Provide the [X, Y] coordinate of the cell's center where the given text is located.  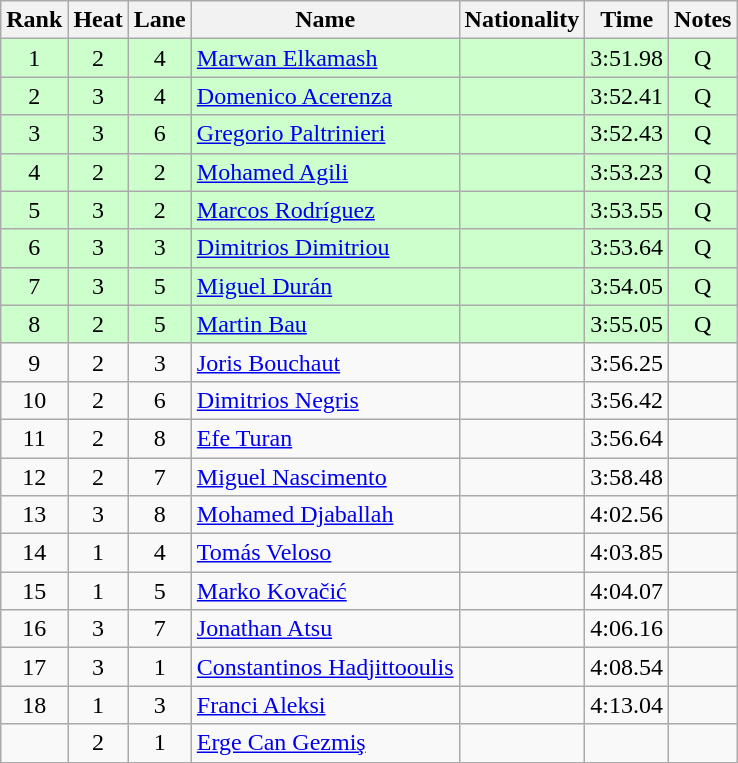
4:03.85 [627, 553]
Mohamed Djaballah [325, 515]
3:58.48 [627, 477]
Erge Can Gezmiş [325, 743]
4:08.54 [627, 667]
4:06.16 [627, 629]
10 [34, 400]
Marcos Rodríguez [325, 210]
Miguel Nascimento [325, 477]
Marko Kovačić [325, 591]
Martin Bau [325, 324]
Notes [703, 20]
Tomás Veloso [325, 553]
3:51.98 [627, 58]
3:53.64 [627, 248]
11 [34, 438]
Lane [160, 20]
Rank [34, 20]
15 [34, 591]
4:04.07 [627, 591]
3:53.55 [627, 210]
3:56.42 [627, 400]
3:55.05 [627, 324]
3:56.25 [627, 362]
3:54.05 [627, 286]
Miguel Durán [325, 286]
Jonathan Atsu [325, 629]
Mohamed Agili [325, 172]
Gregorio Paltrinieri [325, 134]
4:02.56 [627, 515]
3:53.23 [627, 172]
3:52.43 [627, 134]
16 [34, 629]
Time [627, 20]
Constantinos Hadjittooulis [325, 667]
Efe Turan [325, 438]
3:56.64 [627, 438]
14 [34, 553]
9 [34, 362]
17 [34, 667]
Marwan Elkamash [325, 58]
Heat [98, 20]
Dimitrios Negris [325, 400]
12 [34, 477]
Name [325, 20]
13 [34, 515]
Dimitrios Dimitriou [325, 248]
Joris Bouchaut [325, 362]
Franci Aleksi [325, 705]
3:52.41 [627, 96]
4:13.04 [627, 705]
18 [34, 705]
Nationality [522, 20]
Domenico Acerenza [325, 96]
